Return (x, y) of the center of cell containing provided text 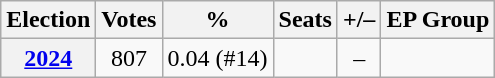
Election (48, 20)
Votes (129, 20)
EP Group (438, 20)
% (218, 20)
2024 (48, 58)
0.04 (#14) (218, 58)
Seats (305, 20)
– (358, 58)
807 (129, 58)
+/– (358, 20)
